Return (X, Y) of the center of cell containing provided text 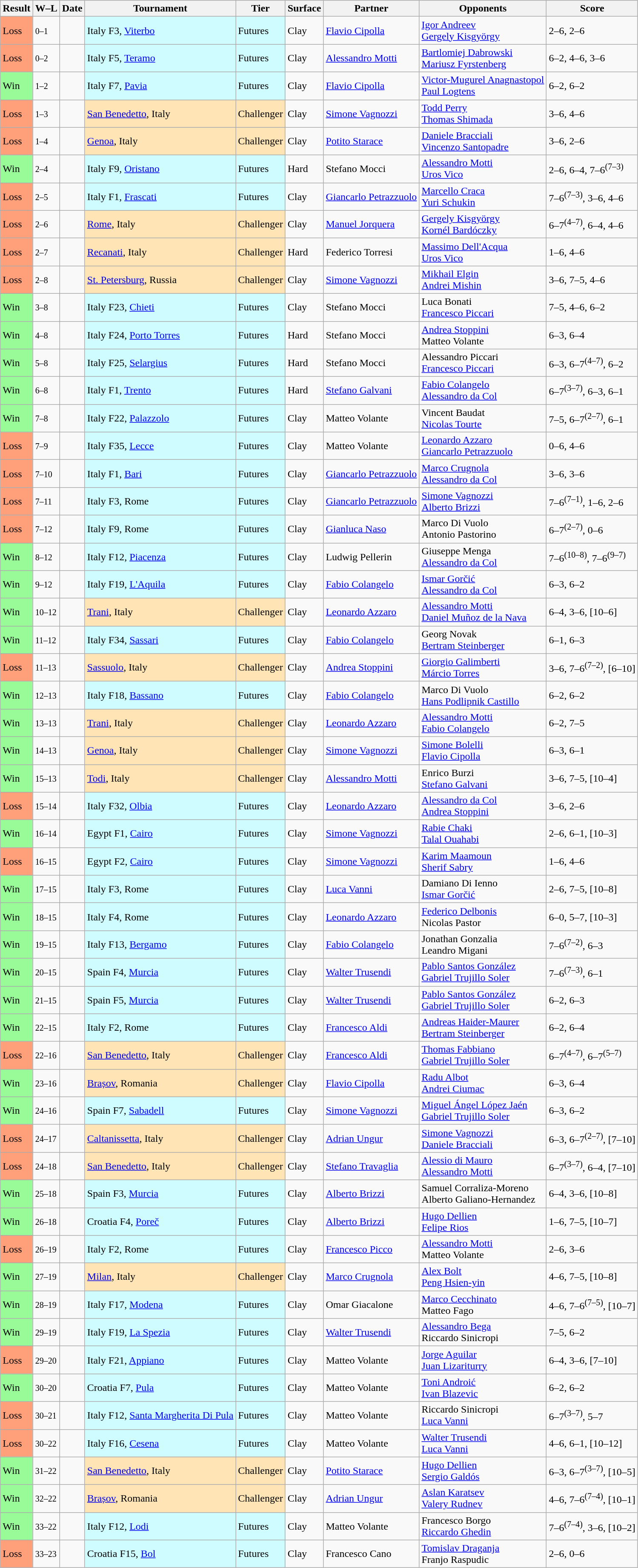
Result (17, 9)
1–3 (46, 113)
6–1, 6–3 (592, 639)
Alessandro Motti Uros Vico (483, 169)
5–8 (46, 363)
2–6, 0–6 (592, 1554)
0–1 (46, 31)
Alessandro Piccari Francesco Piccari (483, 363)
Italy F1, Trento (160, 391)
24–18 (46, 1166)
6–7(3–7), 6–3, 6–1 (592, 391)
Spain F7, Sabadell (160, 1110)
Jonathan Gonzalia Leandro Migani (483, 944)
11–13 (46, 668)
Italy F32, Olbia (160, 806)
Opponents (483, 9)
16–14 (46, 834)
4–6, 6–1, [10–12] (592, 1443)
29–19 (46, 1333)
Recanati, Italy (160, 252)
W–L (46, 9)
30–21 (46, 1415)
Italy F35, Lecce (160, 446)
Giuseppe Menga Alessandro da Col (483, 557)
18–15 (46, 917)
7–11 (46, 502)
Marco Cecchinato Matteo Fago (483, 1304)
11–12 (46, 639)
Surface (304, 9)
32–22 (46, 1499)
2–6, 2–6 (592, 31)
Italy F22, Palazzolo (160, 418)
Massimo Dell'Acqua Uros Vico (483, 252)
Italy F21, Appiano (160, 1360)
Marco Crugnola Alessandro da Col (483, 473)
Hugo Dellien Felipe Rios (483, 1221)
4–6, 7–6(7–5), [10–7] (592, 1304)
Italy F9, Rome (160, 529)
Italy F34, Sassari (160, 639)
6–7(2–7), 0–6 (592, 529)
3–6, 7–5, 4–6 (592, 279)
Caltanissetta, Italy (160, 1138)
Italy F25, Selargius (160, 363)
7–10 (46, 473)
Francesco Cano (371, 1554)
6–7(4–7), 6–7(5–7) (592, 1055)
Italy F16, Cesena (160, 1443)
14–13 (46, 750)
Italy F3, Viterbo (160, 31)
Leonardo Azzaro Giancarlo Petrazzuolo (483, 446)
Alessio di Mauro Alessandro Motti (483, 1166)
Marco Crugnola (371, 1277)
4–8 (46, 335)
6–3, 6–7(3–7), [10–5] (592, 1471)
Andrea Stoppini (371, 668)
Manuel Jorquera (371, 224)
Thomas Fabbiano Gabriel Trujillo Soler (483, 1055)
0–6, 4–6 (592, 446)
Samuel Corraliza-Moreno Alberto Galiano-Hernandez (483, 1194)
Simone Vagnozzi Daniele Bracciali (483, 1138)
33–22 (46, 1526)
Alessandro Motti Daniel Muñoz de la Nava (483, 612)
Riccardo Sinicropi Luca Vanni (483, 1415)
Daniele Bracciali Vincenzo Santopadre (483, 141)
Stefano Travaglia (371, 1166)
2–7 (46, 252)
2–8 (46, 279)
Egypt F1, Cairo (160, 834)
20–15 (46, 972)
Tournament (160, 9)
Italy F12, Lodi (160, 1526)
Italy F12, Santa Margherita Di Pula (160, 1415)
2–6 (46, 224)
6–3, 6–7(2–7), [7–10] (592, 1138)
0–2 (46, 58)
12–13 (46, 695)
Karim Maamoun Sherif Sabry (483, 862)
19–15 (46, 944)
33–23 (46, 1554)
Damiano Di Ienno Ismar Gorčić (483, 889)
Simone Bolelli Flavio Cipolla (483, 750)
Italy F1, Frascati (160, 197)
Croatia F15, Bol (160, 1554)
8–12 (46, 557)
Ludwig Pellerin (371, 557)
Tomislav Draganja Franjo Raspudic (483, 1554)
2–4 (46, 169)
24–16 (46, 1110)
Croatia F4, Poreč (160, 1221)
3–6, 7–6(7–2), [6–10] (592, 668)
Italy F19, L'Aquila (160, 584)
30–20 (46, 1388)
Partner (371, 9)
Omar Giacalone (371, 1304)
7–5, 6–2 (592, 1333)
Italy F23, Chieti (160, 307)
St. Petersburg, Russia (160, 279)
6–0, 5–7, [10–3] (592, 917)
7–12 (46, 529)
Igor Andreev Gergely Kisgyörgy (483, 31)
Sassuolo, Italy (160, 668)
Simone Vagnozzi Alberto Brizzi (483, 502)
30–22 (46, 1443)
Italy F19, La Spezia (160, 1333)
26–19 (46, 1249)
Alessandro da Col Andrea Stoppini (483, 806)
3–6, 7–5, [10–4] (592, 778)
Luca Bonati Francesco Piccari (483, 307)
Rome, Italy (160, 224)
Francesco Borgo Riccardo Ghedin (483, 1526)
9–12 (46, 584)
Milan, Italy (160, 1277)
6–2, 6–4 (592, 1028)
Italy F12, Piacenza (160, 557)
Vincent Baudat Nicolas Tourte (483, 418)
Victor-Mugurel Anagnastopol Paul Logtens (483, 86)
7–8 (46, 418)
7–6(7–3), 3–6, 4–6 (592, 197)
Alex Bolt Peng Hsien-yin (483, 1277)
Marco Di Vuolo Antonio Pastorino (483, 529)
22–16 (46, 1055)
Alessandro Motti Fabio Colangelo (483, 723)
Bartlomiej Dabrowski Mariusz Fyrstenberg (483, 58)
4–6, 7–5, [10–8] (592, 1277)
Italy F18, Bassano (160, 695)
6–4, 3–6, [10–8] (592, 1194)
Andrea Stoppini Matteo Volante (483, 335)
16–15 (46, 862)
Italy F13, Bergamo (160, 944)
Enrico Burzi Stefano Galvani (483, 778)
6–3, 6–7(4–7), 6–2 (592, 363)
Egypt F2, Cairo (160, 862)
7–6(7–2), 6–3 (592, 944)
28–19 (46, 1304)
6–7(3–7), 6–4, [7–10] (592, 1166)
Walter Trusendi Luca Vanni (483, 1443)
23–16 (46, 1083)
Alessandro Motti Matteo Volante (483, 1249)
Rabie Chaki Talal Ouahabi (483, 834)
2–6, 6–1, [10–3] (592, 834)
Georg Novak Bertram Steinberger (483, 639)
Croatia F7, Pula (160, 1388)
3–8 (46, 307)
6–4, 3–6, [7–10] (592, 1360)
7–6(7–4), 3–6, [10–2] (592, 1526)
Tier (260, 9)
Marcello Craca Yuri Schukin (483, 197)
Spain F3, Murcia (160, 1194)
Italy F4, Rome (160, 917)
1–6, 7–5, [10–7] (592, 1221)
Todi, Italy (160, 778)
Italy F1, Bari (160, 473)
27–19 (46, 1277)
3–6, 3–6 (592, 473)
Italy F24, Porto Torres (160, 335)
21–15 (46, 1000)
2–6, 3–6 (592, 1249)
7–6(7–3), 6–1 (592, 972)
15–13 (46, 778)
6–2, 6–3 (592, 1000)
Italy F5, Teramo (160, 58)
Mikhail Elgin Andrei Mishin (483, 279)
Date (72, 9)
1–2 (46, 86)
24–17 (46, 1138)
15–14 (46, 806)
Ismar Gorčić Alessandro da Col (483, 584)
Hugo Dellien Sergio Galdós (483, 1471)
Spain F4, Murcia (160, 972)
Francesco Picco (371, 1249)
26–18 (46, 1221)
Giorgio Galimberti Márcio Torres (483, 668)
Stefano Galvani (371, 391)
3–6, 4–6 (592, 113)
6–7(3–7), 5–7 (592, 1415)
Score (592, 9)
Andreas Haider-Maurer Bertram Steinberger (483, 1028)
Alessandro Bega Riccardo Sinicropi (483, 1333)
Italy F9, Oristano (160, 169)
31–22 (46, 1471)
Jorge Aguilar Juan Lizariturry (483, 1360)
Gianluca Naso (371, 529)
7–6(7–1), 1–6, 2–6 (592, 502)
Aslan Karatsev Valery Rudnev (483, 1499)
6–8 (46, 391)
10–12 (46, 612)
7–9 (46, 446)
25–18 (46, 1194)
6–7(4–7), 6–4, 4–6 (592, 224)
7–5, 6–7(2–7), 6–1 (592, 418)
Toni Androić Ivan Blazevic (483, 1388)
Marco Di Vuolo Hans Podlipnik Castillo (483, 695)
2–5 (46, 197)
Fabio Colangelo Alessandro da Col (483, 391)
Federico Torresi (371, 252)
6–3, 6–1 (592, 750)
1–4 (46, 141)
Radu Albot Andrei Ciumac (483, 1083)
Federico Delbonis Nicolas Pastor (483, 917)
Luca Vanni (371, 889)
6–2, 4–6, 3–6 (592, 58)
Gergely Kisgyörgy Kornél Bardóczky (483, 224)
4–6, 7–6(7–4), [10–1] (592, 1499)
6–4, 3–6, [10–6] (592, 612)
Miguel Ángel López Jaén Gabriel Trujillo Soler (483, 1110)
22–15 (46, 1028)
29–20 (46, 1360)
2–6, 7–5, [10–8] (592, 889)
2–6, 6–4, 7–6(7–3) (592, 169)
13–13 (46, 723)
7–5, 4–6, 6–2 (592, 307)
Spain F5, Murcia (160, 1000)
7–6(10–8), 7–6(9–7) (592, 557)
Todd Perry Thomas Shimada (483, 113)
17–15 (46, 889)
Italy F17, Modena (160, 1304)
Italy F7, Pavia (160, 86)
6–2, 7–5 (592, 723)
